Detect which cell encompasses the target text, then output its [X, Y] center coordinate. 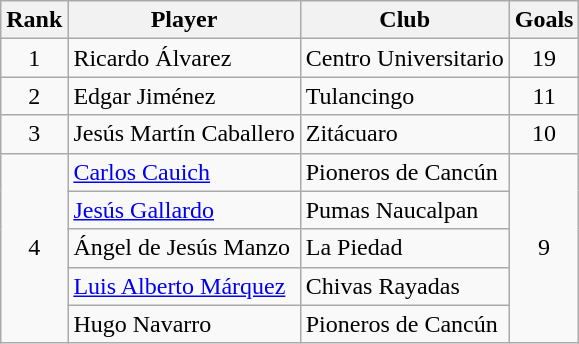
Hugo Navarro [184, 324]
11 [544, 96]
Rank [34, 20]
19 [544, 58]
Carlos Cauich [184, 172]
Goals [544, 20]
Player [184, 20]
Centro Universitario [404, 58]
3 [34, 134]
Club [404, 20]
Chivas Rayadas [404, 286]
Ángel de Jesús Manzo [184, 248]
9 [544, 248]
2 [34, 96]
La Piedad [404, 248]
Jesús Martín Caballero [184, 134]
Pumas Naucalpan [404, 210]
Luis Alberto Márquez [184, 286]
Edgar Jiménez [184, 96]
10 [544, 134]
1 [34, 58]
Zitácuaro [404, 134]
Ricardo Álvarez [184, 58]
Jesús Gallardo [184, 210]
Tulancingo [404, 96]
4 [34, 248]
